Detect which cell encompasses the target text, then output its (X, Y) center coordinate. 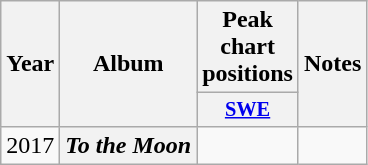
Album (128, 64)
Peak chart positions (248, 47)
To the Moon (128, 145)
Year (30, 64)
Notes (332, 64)
SWE (248, 110)
2017 (30, 145)
